Locate the cell with the specified text and output its (x, y) center coordinate. 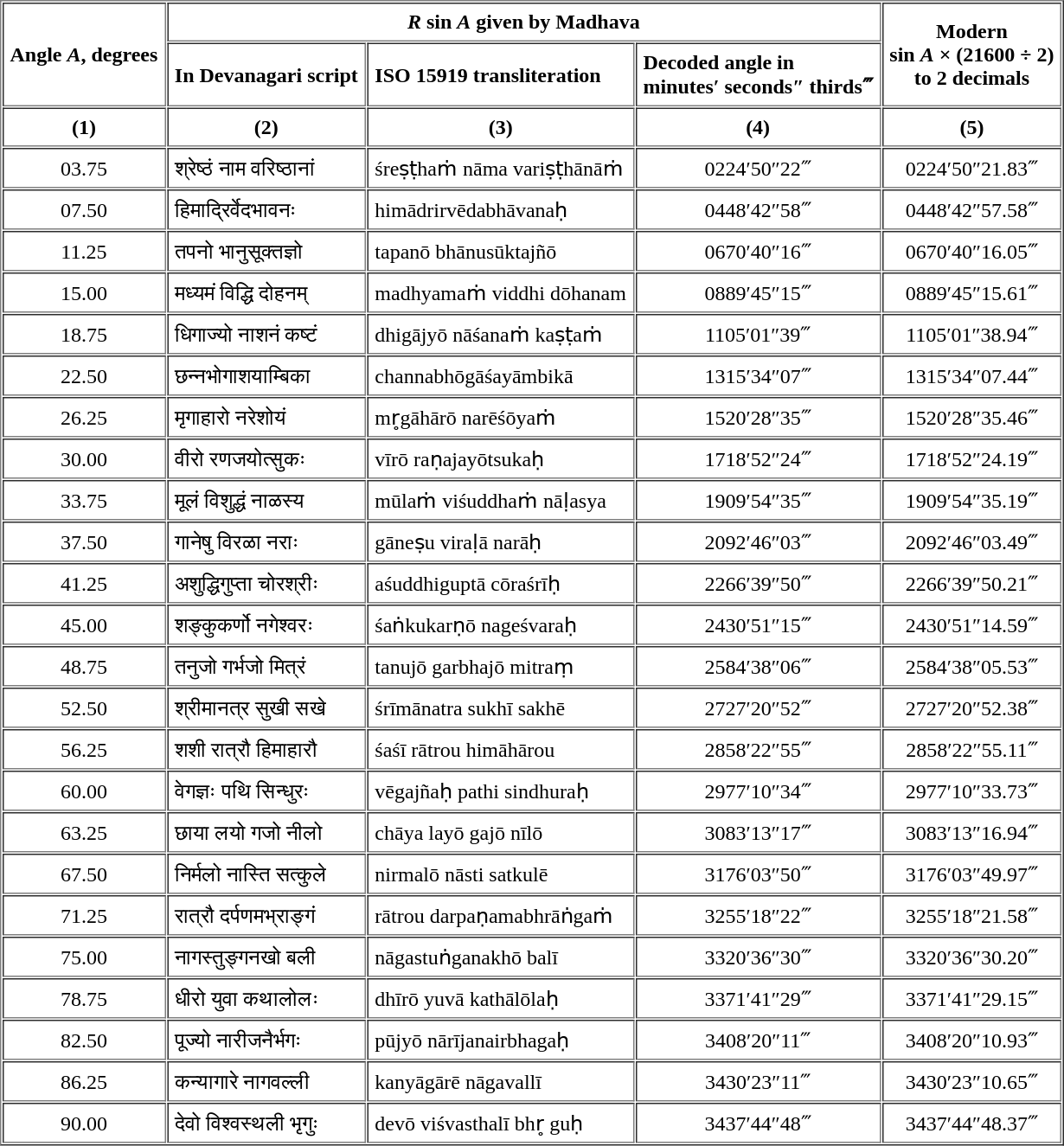
dhīrō yuvā kathālōlaḥ (500, 998)
1520′28″35.46‴ (971, 417)
ISO 15919 transliteration (500, 75)
3430′23″10.65‴ (971, 1081)
कन्यागारे नागवल्ली (266, 1081)
3371′41″29‴ (758, 998)
41.25 (83, 583)
3437′44″48.37‴ (971, 1123)
07.50 (83, 209)
2266′39″50‴ (758, 583)
tanujō garbhajō mitraṃ (500, 666)
मूलं विशुद्धं नाळस्य (266, 500)
(1) (83, 126)
gāneṣu viraḷā narāḥ (500, 541)
channabhōgāśayāmbikā (500, 375)
0670′40″16.05‴ (971, 251)
श्रेष्ठं नाम वरिष्ठानां (266, 168)
अशुद्धिगुप्ता चोरश्रीः (266, 583)
82.50 (83, 1040)
2977′10″33.73‴ (971, 791)
(4) (758, 126)
kanyāgārē nāgavallī (500, 1081)
रात्रौ दर्पणमभ्राङ्गं (266, 915)
nāgastuṅganakhō balī (500, 957)
90.00 (83, 1123)
1315′34″07‴ (758, 375)
madhyamaṁ viddhi dōhanam (500, 292)
(2) (266, 126)
3430′23″11‴ (758, 1081)
0224′50″22‴ (758, 168)
48.75 (83, 666)
rātrou darpaṇamabhrāṅgaṁ (500, 915)
2266′39″50.21‴ (971, 583)
3408′20″11‴ (758, 1040)
11.25 (83, 251)
aśuddhiguptā cōraśrīḥ (500, 583)
śaṅkukarṇō nageśvaraḥ (500, 624)
pūjyō nārījanairbhagaḥ (500, 1040)
1718′52″24‴ (758, 458)
Angle A, degrees (83, 54)
himādrirvēdabhāvanaḥ (500, 209)
78.75 (83, 998)
गानेषु विरळा नराः (266, 541)
75.00 (83, 957)
dhigājyō nāśanaṁ kaṣṭaṁ (500, 334)
R sin A given by Madhava (524, 22)
मृगाहारो नरेशोयं (266, 417)
3083′13″17‴ (758, 832)
3176′03″50‴ (758, 874)
71.25 (83, 915)
धिगाज्यो नाशनं कष्टं (266, 334)
52.50 (83, 707)
1909′54″35‴ (758, 500)
1718′52″24.19‴ (971, 458)
निर्मलो नास्ति सत्कुले (266, 874)
2430′51″14.59‴ (971, 624)
देवो विश्वस्थली भृगुः (266, 1123)
3320′36″30‴ (758, 957)
śreṣṭhaṁ nāma variṣṭhānāṁ (500, 168)
2584′38″05.53‴ (971, 666)
वीरो रणजयोत्सुकः (266, 458)
2858′22″55.11‴ (971, 749)
छन्नभोगाशयाम्बिका (266, 375)
1105′01″39‴ (758, 334)
15.00 (83, 292)
3083′13″16.94‴ (971, 832)
पूज्यो नारीजनैर्भगः (266, 1040)
1105′01″38.94‴ (971, 334)
03.75 (83, 168)
3371′41″29.15‴ (971, 998)
18.75 (83, 334)
शशी रात्रौ हिमाहारौ (266, 749)
छाया लयो गजो नीलो (266, 832)
2727′20″52‴ (758, 707)
श्रीमानत्र सुखी सखे (266, 707)
1909′54″35.19‴ (971, 500)
तनुजो गर्भजो मित्रं (266, 666)
2092′46″03.49‴ (971, 541)
22.50 (83, 375)
45.00 (83, 624)
tapanō bhānusūktajñō (500, 251)
शङ्कुकर्णो नगेश्वरः (266, 624)
86.25 (83, 1081)
56.25 (83, 749)
धीरो युवा कथालोलः (266, 998)
mūlaṁ viśuddhaṁ nāḷasya (500, 500)
0889′45″15‴ (758, 292)
chāya layō gajō nīlō (500, 832)
63.25 (83, 832)
37.50 (83, 541)
1520′28″35‴ (758, 417)
Modern sin A × (21600 ÷ 2) to 2 decimals (971, 54)
1315′34″07.44‴ (971, 375)
3408′20″10.93‴ (971, 1040)
3255′18″21.58‴ (971, 915)
mr̥gāhārō narēśōyaṁ (500, 417)
(3) (500, 126)
33.75 (83, 500)
वेगज्ञः पथि सिन्धुरः (266, 791)
2430′51″15‴ (758, 624)
0224′50″21.83‴ (971, 168)
तपनो भानुसूक्तज्ञो (266, 251)
2858′22″55‴ (758, 749)
nirmalō nāsti satkulē (500, 874)
67.50 (83, 874)
śaśī rātrou himāhārou (500, 749)
devō viśvasthalī bhr̥ guḥ (500, 1123)
0670′40″16‴ (758, 251)
2092′46″03‴ (758, 541)
vēgajñaḥ pathi sindhuraḥ (500, 791)
2977′10″34‴ (758, 791)
(5) (971, 126)
In Devanagari script (266, 75)
vīrō raṇajayōtsukaḥ (500, 458)
60.00 (83, 791)
मध्यमं विद्धि दोहनम् (266, 292)
0448′42″57.58‴ (971, 209)
हिमाद्रिर्वेदभावनः (266, 209)
30.00 (83, 458)
2727′20″52.38‴ (971, 707)
नागस्तुङ्गनखो बली (266, 957)
śrīmānatra sukhī sakhē (500, 707)
0448′42″58‴ (758, 209)
2584′38″06‴ (758, 666)
3437′44″48‴ (758, 1123)
3255′18″22‴ (758, 915)
26.25 (83, 417)
Decoded angle inminutes′ seconds″ thirds‴ (758, 75)
3320′36″30.20‴ (971, 957)
3176′03″49.97‴ (971, 874)
0889′45″15.61‴ (971, 292)
